Return the (x, y) coordinate for the center point of the cell that contains the specified text.  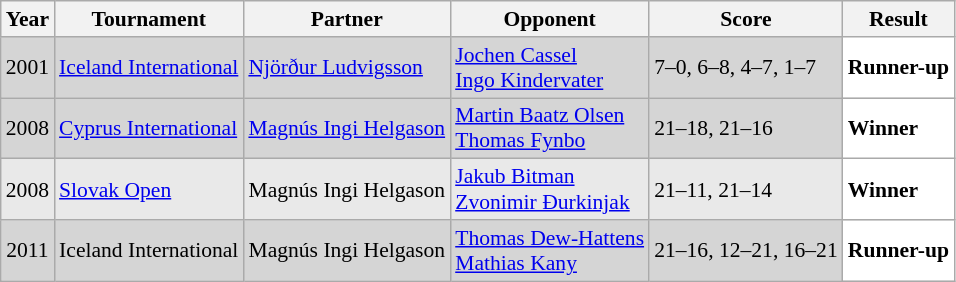
Slovak Open (148, 190)
Partner (346, 19)
Martin Baatz Olsen Thomas Fynbo (550, 128)
Year (28, 19)
Thomas Dew-Hattens Mathias Kany (550, 250)
Njörður Ludvigsson (346, 68)
Result (898, 19)
2011 (28, 250)
Score (746, 19)
Cyprus International (148, 128)
7–0, 6–8, 4–7, 1–7 (746, 68)
21–18, 21–16 (746, 128)
Jakub Bitman Zvonimir Đurkinjak (550, 190)
Tournament (148, 19)
21–16, 12–21, 16–21 (746, 250)
2001 (28, 68)
Opponent (550, 19)
Jochen Cassel Ingo Kindervater (550, 68)
21–11, 21–14 (746, 190)
